Output the (X, Y) coordinate of the center of the cell containing the given text.  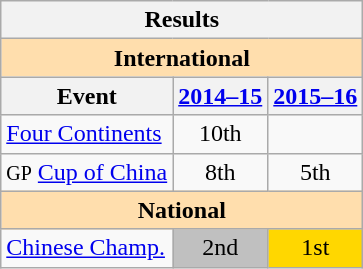
1st (316, 248)
Event (87, 96)
2014–15 (220, 96)
International (182, 58)
10th (220, 134)
8th (220, 172)
Results (182, 20)
GP Cup of China (87, 172)
2nd (220, 248)
2015–16 (316, 96)
Chinese Champ. (87, 248)
National (182, 210)
Four Continents (87, 134)
5th (316, 172)
